Return the [x, y] coordinate for the center point of the cell that contains the specified text.  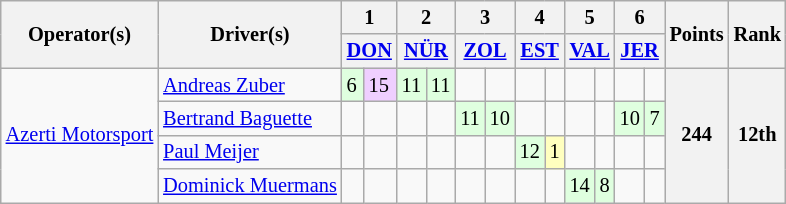
Bertrand Baguette [250, 118]
Paul Meijer [250, 152]
ZOL [484, 51]
Azerti Motorsport [80, 136]
12th [758, 136]
8 [605, 186]
NÜR [426, 51]
12 [530, 152]
Driver(s) [250, 34]
Andreas Zuber [250, 85]
4 [540, 17]
Points [697, 34]
3 [484, 17]
15 [380, 85]
5 [590, 17]
VAL [590, 51]
Operator(s) [80, 34]
244 [697, 136]
Dominick Muermans [250, 186]
EST [540, 51]
JER [640, 51]
7 [655, 118]
DON [370, 51]
Rank [758, 34]
2 [426, 17]
14 [580, 186]
